Provide the [X, Y] coordinate of the cell's center where the given text is located.  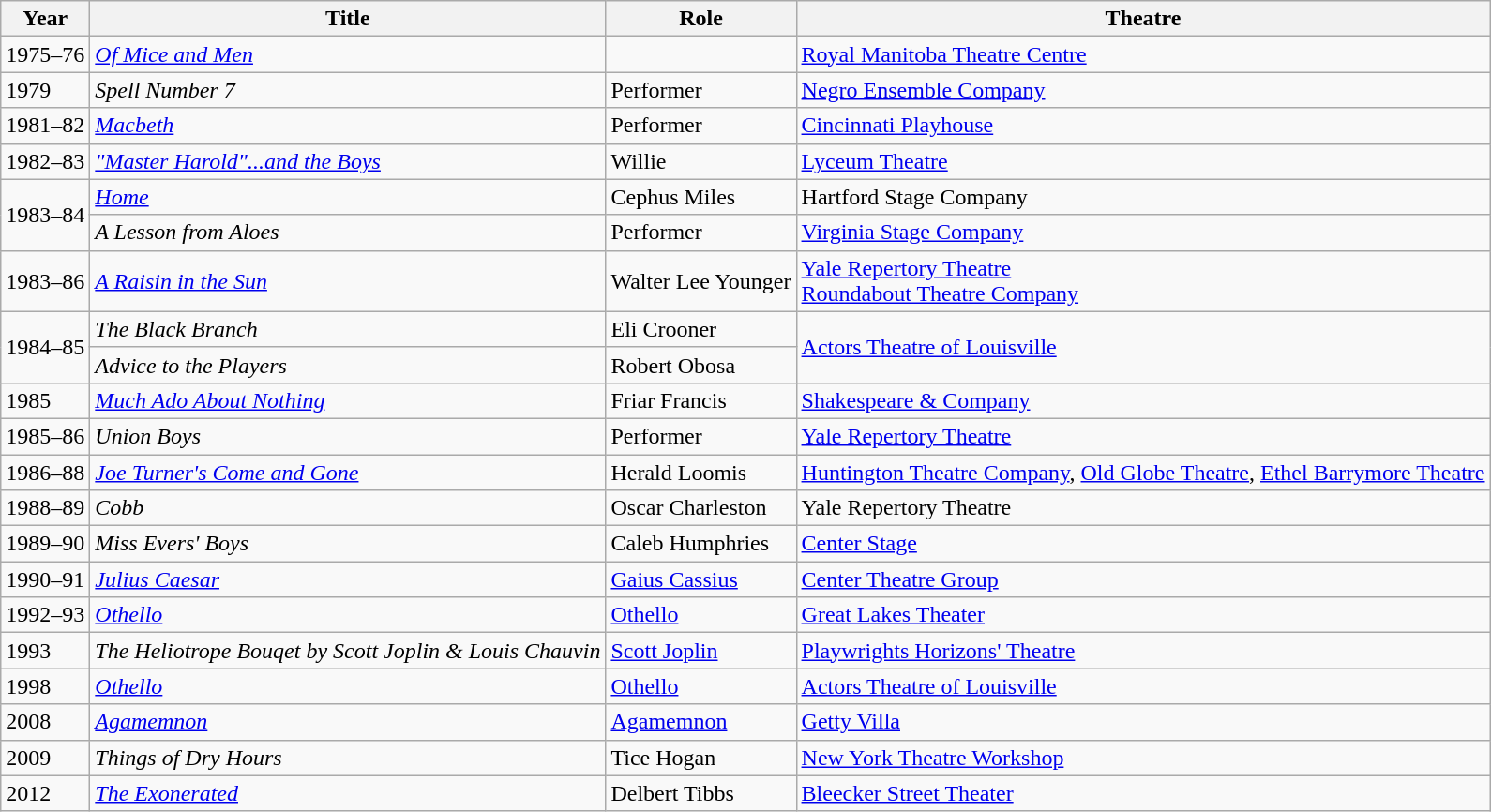
Theatre [1143, 19]
Union Boys [348, 436]
1998 [45, 686]
Home [348, 197]
2012 [45, 793]
1975–76 [45, 54]
1989–90 [45, 544]
1990–91 [45, 579]
Title [348, 19]
1982–83 [45, 161]
Cephus Miles [701, 197]
Negro Ensemble Company [1143, 90]
Shakespeare & Company [1143, 400]
Miss Evers' Boys [348, 544]
1992–93 [45, 615]
The Exonerated [348, 793]
Eli Crooner [701, 329]
Macbeth [348, 126]
Delbert Tibbs [701, 793]
2008 [45, 722]
2009 [45, 758]
1984–85 [45, 347]
Royal Manitoba Theatre Centre [1143, 54]
1988–89 [45, 508]
Advice to the Players [348, 365]
A Lesson from Aloes [348, 233]
Herald Loomis [701, 472]
A Raisin in the Sun [348, 281]
1985–86 [45, 436]
The Heliotrope Bouqet by Scott Joplin & Louis Chauvin [348, 651]
Playwrights Horizons' Theatre [1143, 651]
Lyceum Theatre [1143, 161]
Virginia Stage Company [1143, 233]
Center Stage [1143, 544]
Walter Lee Younger [701, 281]
"Master Harold"...and the Boys [348, 161]
1993 [45, 651]
1986–88 [45, 472]
Tice Hogan [701, 758]
The Black Branch [348, 329]
Gaius Cassius [701, 579]
1983–84 [45, 215]
Things of Dry Hours [348, 758]
Cincinnati Playhouse [1143, 126]
Oscar Charleston [701, 508]
Julius Caesar [348, 579]
1983–86 [45, 281]
Hartford Stage Company [1143, 197]
Robert Obosa [701, 365]
Friar Francis [701, 400]
Scott Joplin [701, 651]
Bleecker Street Theater [1143, 793]
Willie [701, 161]
1979 [45, 90]
Caleb Humphries [701, 544]
Center Theatre Group [1143, 579]
Spell Number 7 [348, 90]
Year [45, 19]
1985 [45, 400]
Role [701, 19]
Of Mice and Men [348, 54]
1981–82 [45, 126]
Cobb [348, 508]
Huntington Theatre Company, Old Globe Theatre, Ethel Barrymore Theatre [1143, 472]
Much Ado About Nothing [348, 400]
New York Theatre Workshop [1143, 758]
Joe Turner's Come and Gone [348, 472]
Getty Villa [1143, 722]
Yale Repertory TheatreRoundabout Theatre Company [1143, 281]
Great Lakes Theater [1143, 615]
